Pinpoint the cell where the given text exists, returning its [X, Y] midpoint coordinate. 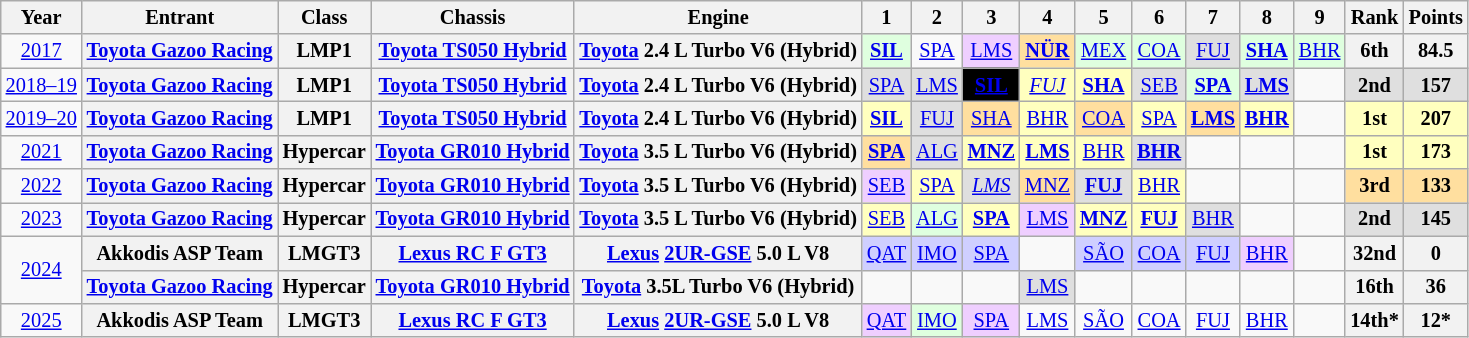
Toyota 3.5L Turbo V6 (Hybrid) [718, 287]
2021 [42, 152]
Year [42, 17]
2025 [42, 320]
32nd [1374, 253]
207 [1436, 118]
3 [992, 17]
12* [1436, 320]
16th [1374, 287]
Entrant [180, 17]
173 [1436, 152]
0 [1436, 253]
5 [1104, 17]
8 [1267, 17]
Engine [718, 17]
36 [1436, 287]
2017 [42, 51]
6 [1159, 17]
Points [1436, 17]
4 [1048, 17]
2 [937, 17]
2024 [42, 270]
1 [886, 17]
2018–19 [42, 85]
14th* [1374, 320]
2023 [42, 219]
9 [1320, 17]
133 [1436, 186]
7 [1213, 17]
MEX [1104, 51]
Chassis [473, 17]
2022 [42, 186]
2019–20 [42, 118]
3rd [1374, 186]
NÜR [1048, 51]
Rank [1374, 17]
145 [1436, 219]
157 [1436, 85]
84.5 [1436, 51]
6th [1374, 51]
Class [324, 17]
